Output the [X, Y] coordinate of the center of the cell containing the given text.  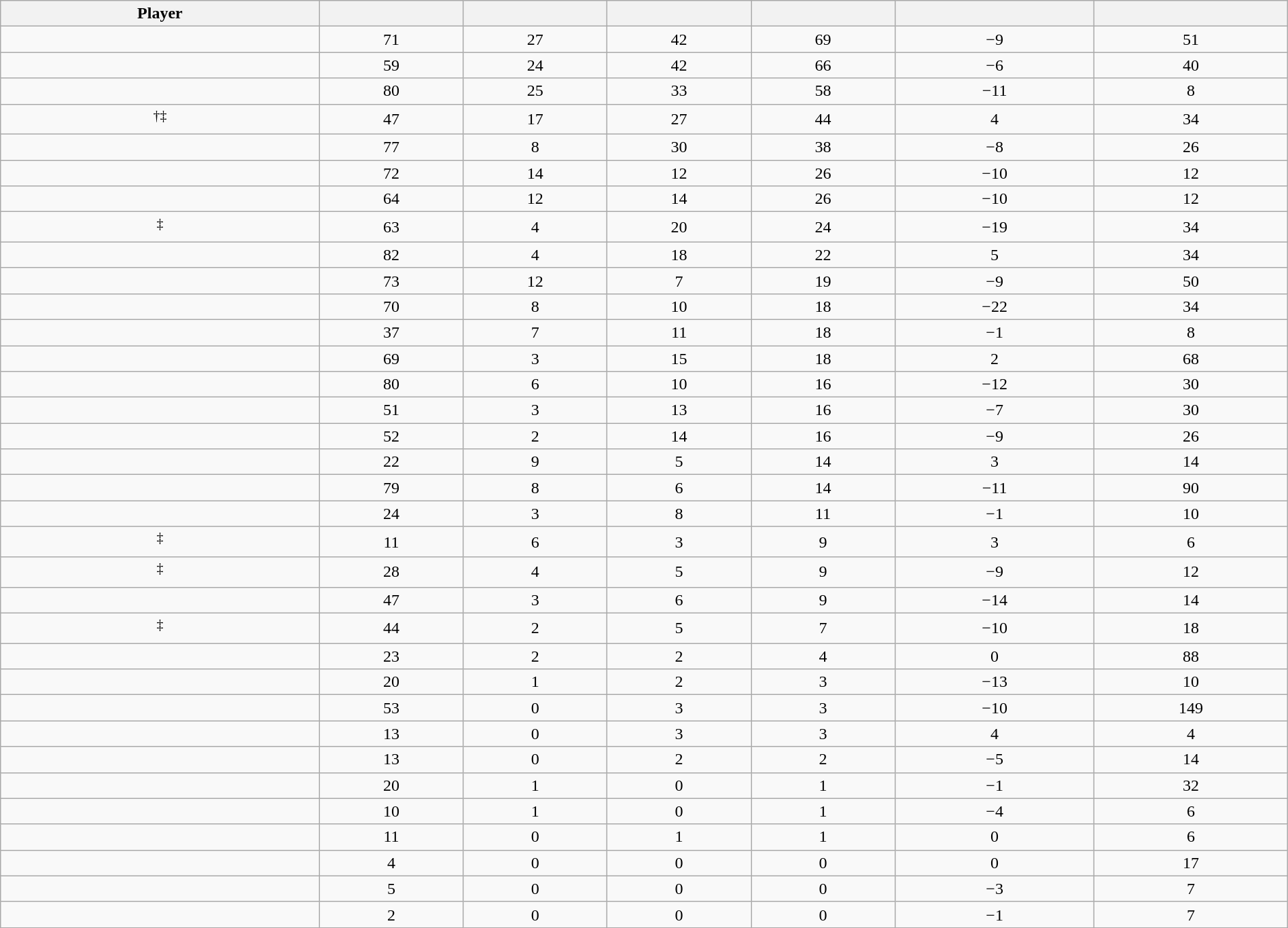
68 [1191, 359]
90 [1191, 488]
−19 [995, 227]
15 [679, 359]
Player [160, 14]
32 [1191, 785]
33 [679, 91]
73 [391, 281]
58 [823, 91]
−6 [995, 65]
50 [1191, 281]
23 [391, 656]
19 [823, 281]
−5 [995, 760]
−3 [995, 889]
63 [391, 227]
52 [391, 436]
71 [391, 39]
38 [823, 147]
59 [391, 65]
†‡ [160, 120]
79 [391, 488]
−22 [995, 306]
−13 [995, 682]
−7 [995, 410]
−12 [995, 385]
−4 [995, 811]
66 [823, 65]
28 [391, 572]
−14 [995, 600]
53 [391, 708]
77 [391, 147]
37 [391, 332]
−8 [995, 147]
72 [391, 173]
64 [391, 199]
82 [391, 255]
88 [1191, 656]
70 [391, 306]
40 [1191, 65]
25 [535, 91]
149 [1191, 708]
